Extract the (X, Y) coordinate from the center of the cell holding the provided text.  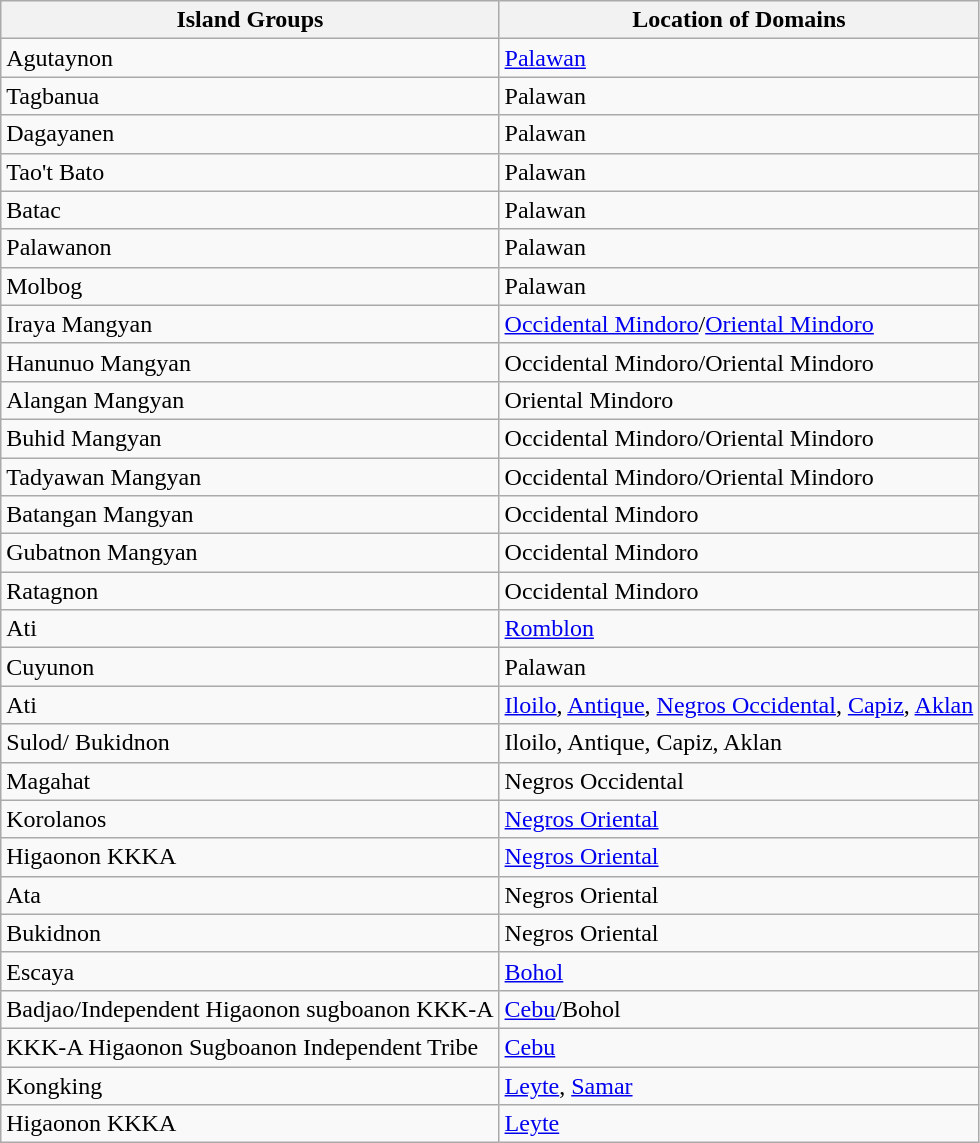
Batangan Mangyan (250, 515)
Negros Occidental (739, 781)
Agutaynon (250, 58)
Korolanos (250, 819)
Location of Domains (739, 20)
Oriental Mindoro (739, 400)
Iraya Mangyan (250, 324)
KKK-A Higaonon Sugboanon Independent Tribe (250, 1047)
Tagbanua (250, 96)
Batac (250, 210)
Molbog (250, 286)
Tao't Bato (250, 172)
Cebu/Bohol (739, 1009)
Cebu (739, 1047)
Island Groups (250, 20)
Tadyawan Mangyan (250, 477)
Iloilo, Antique, Negros Occidental, Capiz, Aklan (739, 705)
Iloilo, Antique, Capiz, Aklan (739, 743)
Kongking (250, 1085)
Cuyunon (250, 667)
Gubatnon Mangyan (250, 553)
Hanunuo Mangyan (250, 362)
Badjao/Independent Higaonon sugboanon KKK-A (250, 1009)
Palawanon (250, 248)
Bohol (739, 971)
Leyte (739, 1124)
Dagayanen (250, 134)
Leyte, Samar (739, 1085)
Escaya (250, 971)
Ata (250, 895)
Bukidnon (250, 933)
Romblon (739, 629)
Magahat (250, 781)
Sulod/ Bukidnon (250, 743)
Ratagnon (250, 591)
Alangan Mangyan (250, 400)
Buhid Mangyan (250, 438)
